Capture the cell that displays the provided text and extract its (x, y) central coordinate. 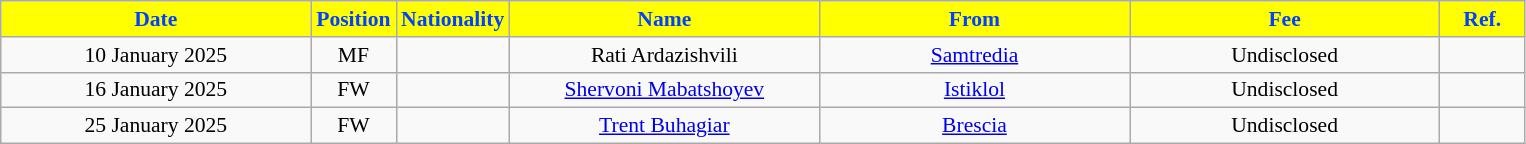
Ref. (1482, 19)
Brescia (974, 126)
25 January 2025 (156, 126)
Rati Ardazishvili (664, 55)
Name (664, 19)
From (974, 19)
16 January 2025 (156, 90)
Position (354, 19)
Date (156, 19)
Trent Buhagiar (664, 126)
Fee (1285, 19)
Samtredia (974, 55)
Nationality (452, 19)
MF (354, 55)
Shervoni Mabatshoyev (664, 90)
10 January 2025 (156, 55)
Istiklol (974, 90)
